Find where the given text appears and provide that cell's center as [X, Y] coordinate. 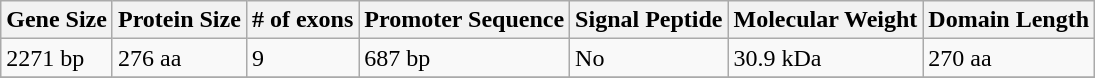
Signal Peptide [649, 20]
Protein Size [179, 20]
9 [302, 58]
Gene Size [57, 20]
# of exons [302, 20]
276 aa [179, 58]
Domain Length [1009, 20]
270 aa [1009, 58]
30.9 kDa [826, 58]
Promoter Sequence [464, 20]
687 bp [464, 58]
2271 bp [57, 58]
No [649, 58]
Molecular Weight [826, 20]
